Pinpoint the cell where the given text exists, returning its (X, Y) midpoint coordinate. 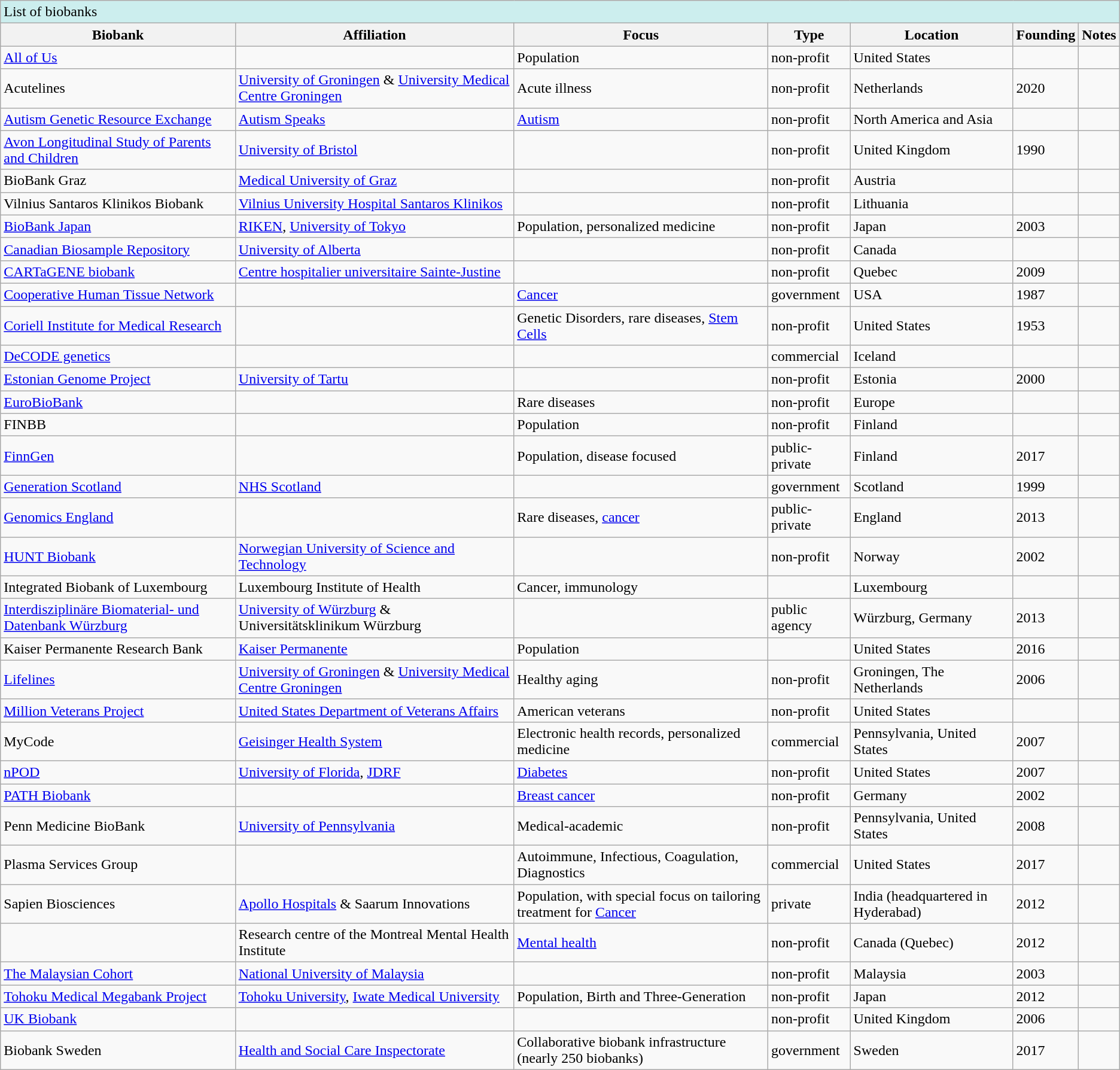
DeCODE genetics (118, 357)
Sapien Biosciences (118, 904)
Europe (932, 402)
National University of Malaysia (375, 974)
Luxembourg (932, 587)
Interdisziplinäre Biomaterial- und Datenbank Würzburg (118, 618)
Research centre of the Montreal Mental Health Institute (375, 943)
Kaiser Permanente Research Bank (118, 649)
Austria (932, 181)
University of Pennsylvania (375, 826)
University of Florida, JDRF (375, 772)
Biobank Sweden (118, 1050)
Tohoku University, Iwate Medical University (375, 996)
Geisinger Health System (375, 741)
Breast cancer (641, 795)
Genomics England (118, 517)
England (932, 517)
Focus (641, 35)
Centre hospitalier universitaire Sainte-Justine (375, 272)
Kaiser Permanente (375, 649)
2020 (1046, 89)
Health and Social Care Inspectorate (375, 1050)
Cancer (641, 294)
Coriell Institute for Medical Research (118, 326)
FINBB (118, 425)
BioBank Graz (118, 181)
Estonian Genome Project (118, 379)
1987 (1046, 294)
United States Department of Veterans Affairs (375, 710)
USA (932, 294)
Acute illness (641, 89)
Quebec (932, 272)
CARTaGENE biobank (118, 272)
The Malaysian Cohort (118, 974)
Autoimmune, Infectious, Coagulation, Diagnostics (641, 865)
EuroBioBank (118, 402)
Population, Birth and Three-Generation (641, 996)
Founding (1046, 35)
PATH Biobank (118, 795)
Population, personalized medicine (641, 226)
North America and Asia (932, 119)
Estonia (932, 379)
nPOD (118, 772)
Rare diseases, cancer (641, 517)
2008 (1046, 826)
1990 (1046, 150)
public agency (809, 618)
Lithuania (932, 203)
Integrated Biobank of Luxembourg (118, 587)
Malaysia (932, 974)
University of Alberta (375, 249)
Germany (932, 795)
University of Bristol (375, 150)
Population, with special focus on tailoring treatment for Cancer (641, 904)
Autism (641, 119)
Million Veterans Project (118, 710)
Collaborative biobank infrastructure (nearly 250 biobanks) (641, 1050)
Canada (932, 249)
private (809, 904)
Population, disease focused (641, 456)
Autism Genetic Resource Exchange (118, 119)
Lifelines (118, 680)
Rare diseases (641, 402)
2016 (1046, 649)
Avon Longitudinal Study of Parents and Children (118, 150)
List of biobanks (560, 12)
Würzburg, Germany (932, 618)
1953 (1046, 326)
Generation Scotland (118, 487)
Type (809, 35)
All of Us (118, 57)
Canadian Biosample Repository (118, 249)
American veterans (641, 710)
Biobank (118, 35)
Acutelines (118, 89)
University of Würzburg & Universitätsklinikum Würzburg (375, 618)
Iceland (932, 357)
Sweden (932, 1050)
Medical University of Graz (375, 181)
Notes (1099, 35)
Norway (932, 557)
Location (932, 35)
Healthy aging (641, 680)
Vilnius Santaros Klinikos Biobank (118, 203)
Penn Medicine BioBank (118, 826)
Norwegian University of Science and Technology (375, 557)
1999 (1046, 487)
BioBank Japan (118, 226)
MyCode (118, 741)
Tohoku Medical Megabank Project (118, 996)
HUNT Biobank (118, 557)
Scotland (932, 487)
Cancer, immunology (641, 587)
University of Tartu (375, 379)
Vilnius University Hospital Santaros Klinikos (375, 203)
Groningen, The Netherlands (932, 680)
NHS Scotland (375, 487)
Cooperative Human Tissue Network (118, 294)
Electronic health records, personalized medicine (641, 741)
Plasma Services Group (118, 865)
Canada (Quebec) (932, 943)
FinnGen (118, 456)
UK Biobank (118, 1019)
2009 (1046, 272)
Mental health (641, 943)
Affiliation (375, 35)
Genetic Disorders, rare diseases, Stem Cells (641, 326)
Netherlands (932, 89)
Apollo Hospitals & Saarum Innovations (375, 904)
India (headquartered in Hyderabad) (932, 904)
Autism Speaks (375, 119)
Diabetes (641, 772)
RIKEN, University of Tokyo (375, 226)
Medical-academic (641, 826)
Luxembourg Institute of Health (375, 587)
2000 (1046, 379)
